From the cell containing the given text, extract its center point as (x, y) coordinate. 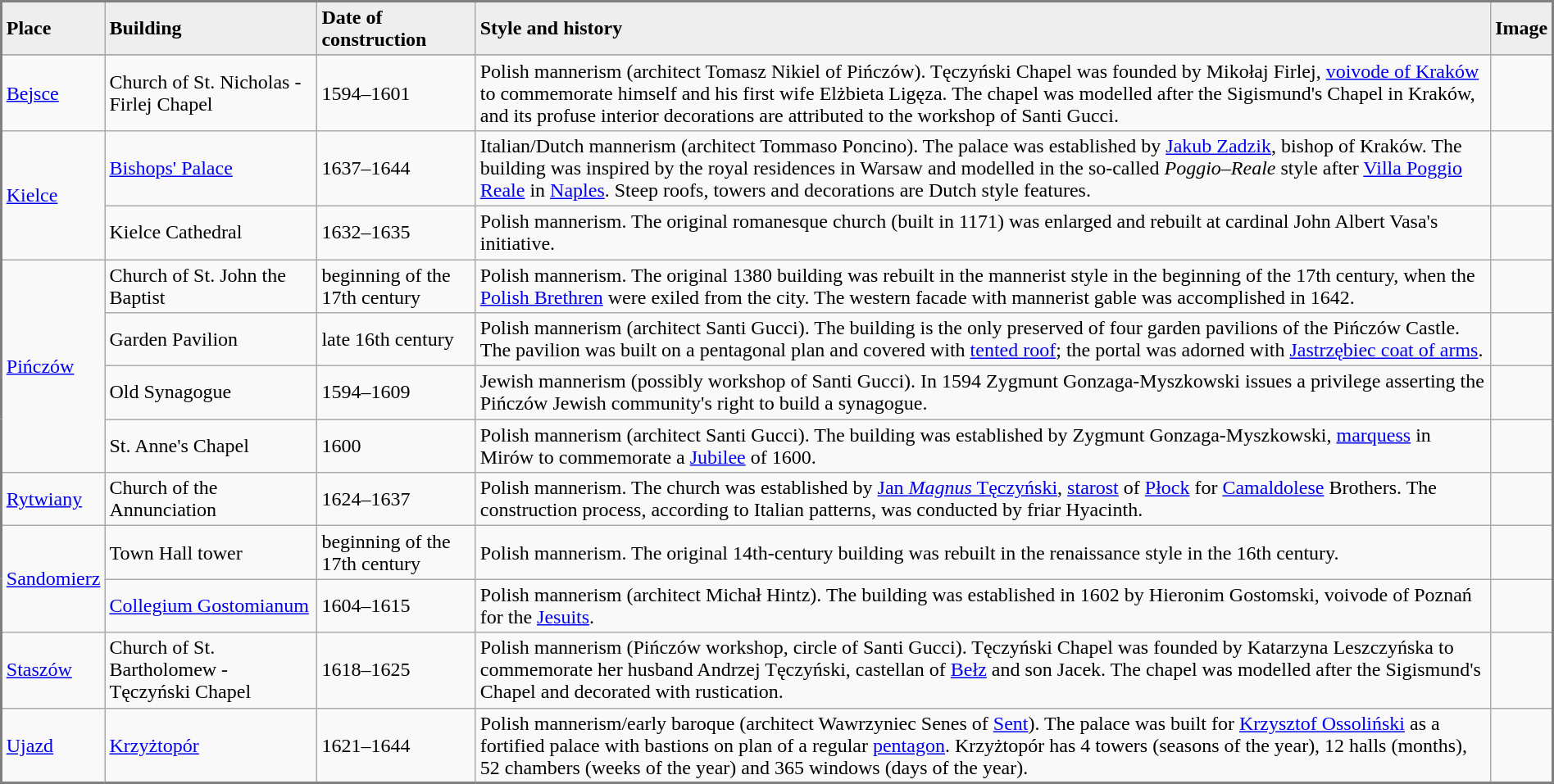
St. Anne's Chapel (211, 446)
Date of construction (397, 29)
Garden Pavilion (211, 339)
Bejsce (53, 93)
Building (211, 29)
Pińczów (53, 365)
1621–1644 (397, 745)
Sandomierz (53, 579)
1594–1601 (397, 93)
1632–1635 (397, 233)
Polish mannerism. The original romanesque church (built in 1171) was enlarged and rebuilt at cardinal John Albert Vasa's initiative. (983, 233)
1604–1615 (397, 606)
Polish mannerism (architect Michał Hintz). The building was established in 1602 by Hieronim Gostomski, voivode of Poznań for the Jesuits. (983, 606)
Church of St. Bartholomew - Tęczyński Chapel (211, 670)
1637–1644 (397, 168)
Polish mannerism. The original 14th-century building was rebuilt in the renaissance style in the 16th century. (983, 552)
1624–1637 (397, 500)
Bishops' Palace (211, 168)
Image (1522, 29)
Town Hall tower (211, 552)
1618–1625 (397, 670)
Style and history (983, 29)
Kielce Cathedral (211, 233)
Old Synagogue (211, 393)
Staszów (53, 670)
late 16th century (397, 339)
1594–1609 (397, 393)
Church of St. Nicholas - Firlej Chapel (211, 93)
1600 (397, 446)
Krzyżtopór (211, 745)
Place (53, 29)
Ujazd (53, 745)
Collegium Gostomianum (211, 606)
Church of the Annunciation (211, 500)
Rytwiany (53, 500)
Church of St. John the Baptist (211, 285)
Kielce (53, 195)
